Output the (X, Y) coordinate of the center of the cell containing the given text.  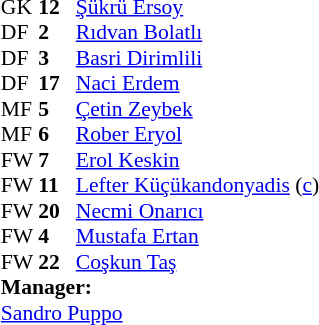
Basri Dirimlili (198, 58)
Necmi Onarıcı (198, 211)
2 (57, 33)
4 (57, 237)
22 (57, 262)
17 (57, 83)
Rober Eryol (198, 135)
Çetin Zeybek (198, 109)
Lefter Küçükandonyadis (c) (198, 185)
Mustafa Ertan (198, 237)
11 (57, 185)
7 (57, 160)
20 (57, 211)
Erol Keskin (198, 160)
Coşkun Taş (198, 262)
Rıdvan Bolatlı (198, 33)
6 (57, 135)
3 (57, 58)
5 (57, 109)
Naci Erdem (198, 83)
Manager: (160, 287)
